Capture the cell that displays the provided text and extract its [X, Y] central coordinate. 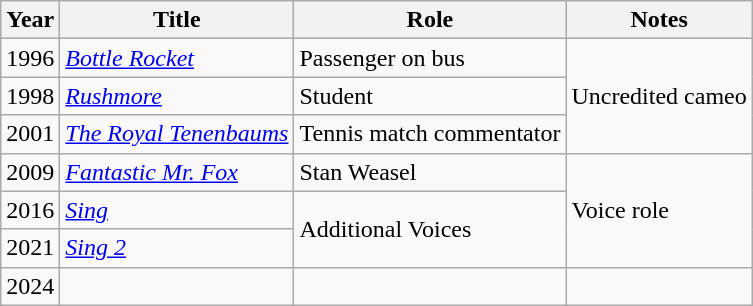
Notes [659, 20]
Stan Weasel [430, 172]
2021 [30, 248]
Sing 2 [177, 248]
Role [430, 20]
Passenger on bus [430, 58]
1996 [30, 58]
Tennis match commentator [430, 134]
2016 [30, 210]
Student [430, 96]
Rushmore [177, 96]
Year [30, 20]
2009 [30, 172]
Uncredited cameo [659, 96]
Additional Voices [430, 229]
2001 [30, 134]
Voice role [659, 210]
Fantastic Mr. Fox [177, 172]
Bottle Rocket [177, 58]
Title [177, 20]
2024 [30, 286]
1998 [30, 96]
The Royal Tenenbaums [177, 134]
Sing [177, 210]
